Provide the [x, y] coordinate of the cell's center where the given text is located.  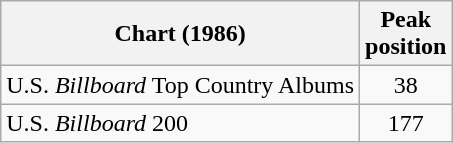
177 [406, 123]
38 [406, 85]
Peakposition [406, 34]
U.S. Billboard 200 [180, 123]
Chart (1986) [180, 34]
U.S. Billboard Top Country Albums [180, 85]
